Return [x, y] of the center of cell containing provided text 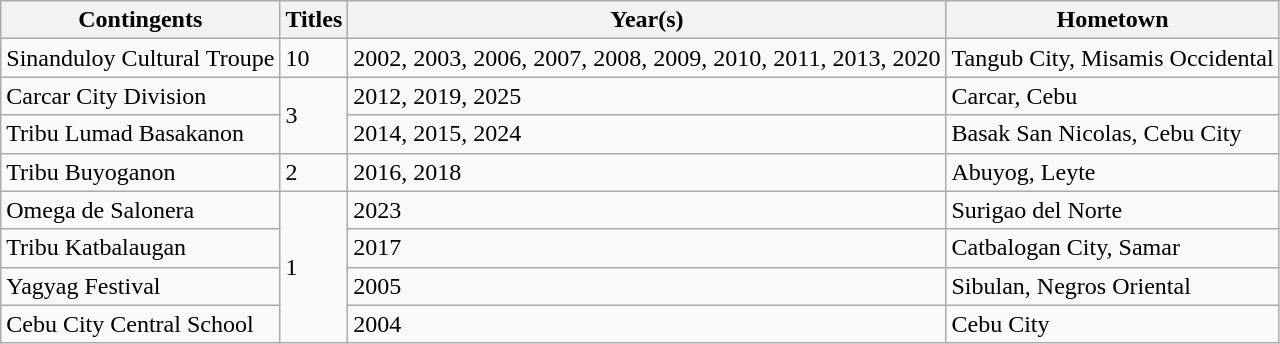
2014, 2015, 2024 [647, 134]
Basak San Nicolas, Cebu City [1112, 134]
2004 [647, 324]
2017 [647, 248]
Hometown [1112, 20]
Abuyog, Leyte [1112, 172]
Surigao del Norte [1112, 210]
Contingents [140, 20]
2023 [647, 210]
Omega de Salonera [140, 210]
Titles [314, 20]
Cebu City [1112, 324]
Tribu Katbalaugan [140, 248]
Catbalogan City, Samar [1112, 248]
Tribu Lumad Basakanon [140, 134]
Carcar, Cebu [1112, 96]
Cebu City Central School [140, 324]
10 [314, 58]
3 [314, 115]
2012, 2019, 2025 [647, 96]
Year(s) [647, 20]
2002, 2003, 2006, 2007, 2008, 2009, 2010, 2011, 2013, 2020 [647, 58]
2005 [647, 286]
2 [314, 172]
Tangub City, Misamis Occidental [1112, 58]
Tribu Buyoganon [140, 172]
Sinanduloy Cultural Troupe [140, 58]
Carcar City Division [140, 96]
1 [314, 267]
2016, 2018 [647, 172]
Yagyag Festival [140, 286]
Sibulan, Negros Oriental [1112, 286]
